For the text-containing cell, return its midpoint in (x, y) coordinate format. 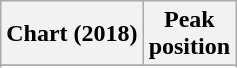
Chart (2018) (72, 34)
Peakposition (189, 34)
